From the cell containing the given text, extract its center point as (X, Y) coordinate. 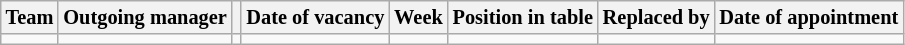
Week (418, 17)
Position in table (523, 17)
Replaced by (656, 17)
Team (30, 17)
Outgoing manager (144, 17)
Date of appointment (808, 17)
Date of vacancy (315, 17)
